Return (x, y) of the center of cell containing provided text 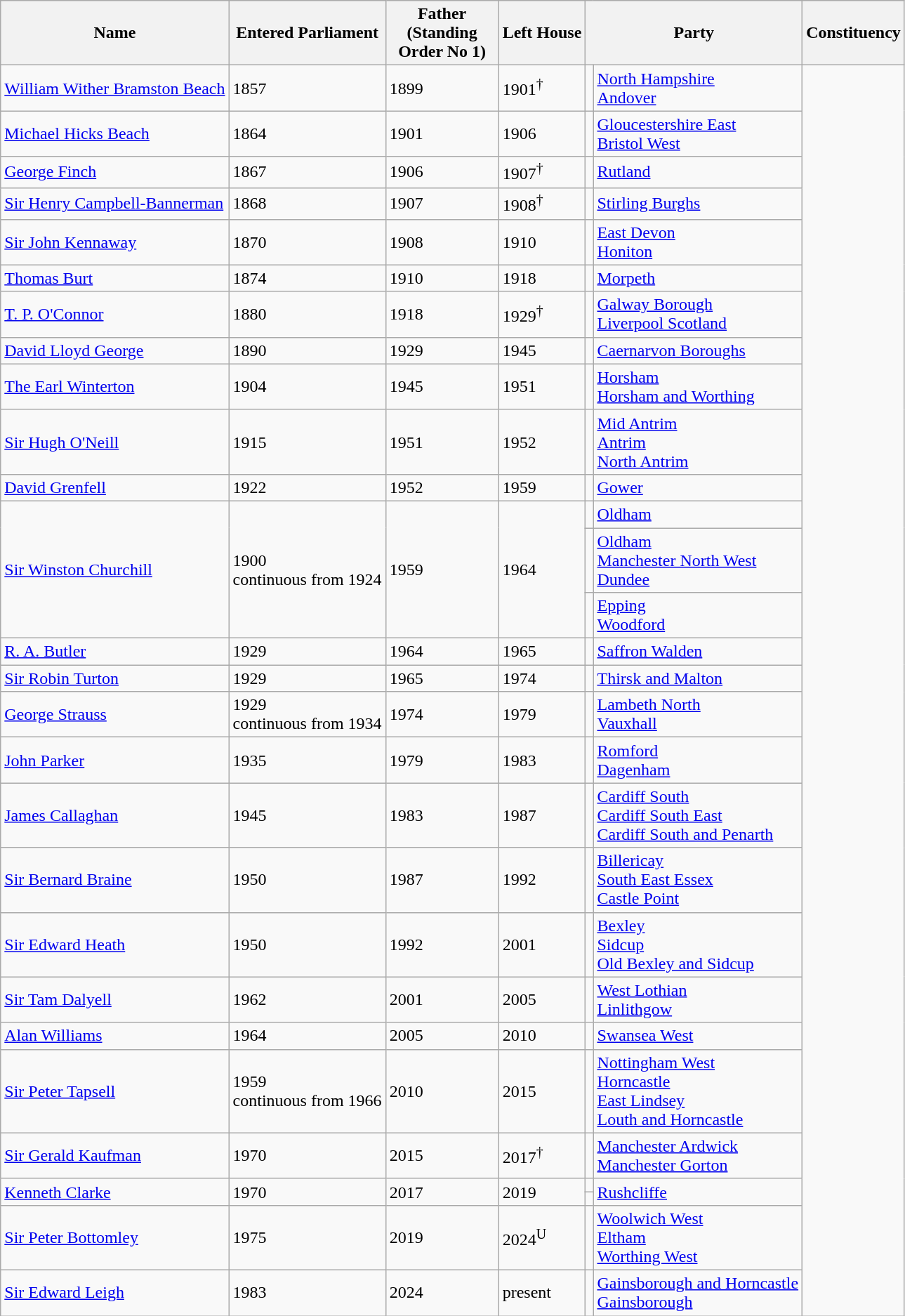
2024 (442, 1292)
Thomas Burt (115, 278)
Constituency (854, 33)
Caernarvon Boroughs (698, 350)
Mid Antrim Antrim North Antrim (698, 442)
1908 (442, 242)
Sir Edward Leigh (115, 1292)
1864 (308, 133)
Manchester Ardwick Manchester Gorton (698, 1156)
Rutland (698, 173)
George Strauss (115, 715)
1962 (308, 1000)
Gloucestershire East Bristol West (698, 133)
1899 (442, 88)
Father (Standing Order No 1) (442, 33)
1935 (308, 760)
Sir Peter Tapsell (115, 1091)
2017 (442, 1192)
1880 (308, 315)
East Devon Honiton (698, 242)
Galway Borough Liverpool Scotland (698, 315)
David Grenfell (115, 487)
1904 (308, 386)
Lambeth North Vauxhall (698, 715)
Sir Peter Bottomley (115, 1237)
Gainsborough and Horncastle Gainsborough (698, 1292)
Name (115, 33)
Sir John Kennaway (115, 242)
Woolwich West Eltham Worthing West (698, 1237)
George Finch (115, 173)
Nottingham West Horncastle East Lindsey Louth and Horncastle (698, 1091)
James Callaghan (115, 815)
1929† (542, 315)
Kenneth Clarke (115, 1192)
West Lothian Linlithgow (698, 1000)
1868 (308, 204)
Entered Parliament (308, 33)
John Parker (115, 760)
R. A. Butler (115, 652)
T. P. O'Connor (115, 315)
1890 (308, 350)
Saffron Walden (698, 652)
Stirling Burghs (698, 204)
1867 (308, 173)
Gower (698, 487)
present (542, 1292)
1907 (442, 204)
1915 (308, 442)
Oldham (698, 514)
1900continuous from 1924 (308, 569)
1922 (308, 487)
David Lloyd George (115, 350)
2017† (542, 1156)
Rushcliffe (698, 1192)
2024U (542, 1237)
Sir Henry Campbell-Bannerman (115, 204)
Epping Woodford (698, 615)
1901† (542, 88)
Sir Robin Turton (115, 678)
1908† (542, 204)
The Earl Winterton (115, 386)
Left House (542, 33)
1929continuous from 1934 (308, 715)
Sir Edward Heath (115, 945)
Sir Bernard Braine (115, 880)
North Hampshire Andover (698, 88)
1857 (308, 88)
1959continuous from 1966 (308, 1091)
Morpeth (698, 278)
Oldham Manchester North West Dundee (698, 560)
1907† (542, 173)
Party (694, 33)
1901 (442, 133)
1870 (308, 242)
Thirsk and Malton (698, 678)
Romford Dagenham (698, 760)
Sir Gerald Kaufman (115, 1156)
1874 (308, 278)
Swansea West (698, 1036)
Sir Winston Churchill (115, 569)
Michael Hicks Beach (115, 133)
William Wither Bramston Beach (115, 88)
Billericay South East Essex Castle Point (698, 880)
1975 (308, 1237)
Bexley Sidcup Old Bexley and Sidcup (698, 945)
Cardiff South Cardiff South East Cardiff South and Penarth (698, 815)
Horsham Horsham and Worthing (698, 386)
Alan Williams (115, 1036)
Sir Hugh O'Neill (115, 442)
Sir Tam Dalyell (115, 1000)
